Identify which cell holds the provided text, then report its (x, y) central coordinate. 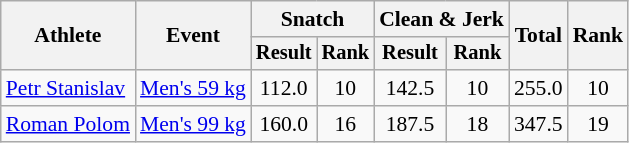
255.0 (538, 88)
Snatch (312, 19)
Men's 99 kg (193, 124)
19 (598, 124)
142.5 (410, 88)
16 (346, 124)
112.0 (284, 88)
Total (538, 36)
347.5 (538, 124)
Men's 59 kg (193, 88)
Petr Stanislav (68, 88)
18 (478, 124)
160.0 (284, 124)
Clean & Jerk (442, 19)
Roman Polom (68, 124)
Event (193, 36)
Athlete (68, 36)
187.5 (410, 124)
